Detect which cell encompasses the target text, then output its (X, Y) center coordinate. 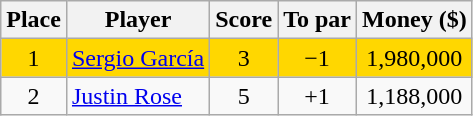
1,980,000 (415, 58)
1,188,000 (415, 96)
Sergio García (138, 58)
Money ($) (415, 20)
To par (318, 20)
Justin Rose (138, 96)
3 (244, 58)
−1 (318, 58)
2 (34, 96)
+1 (318, 96)
1 (34, 58)
Player (138, 20)
Place (34, 20)
Score (244, 20)
5 (244, 96)
